Locate the cell with the specified text and output its [x, y] center coordinate. 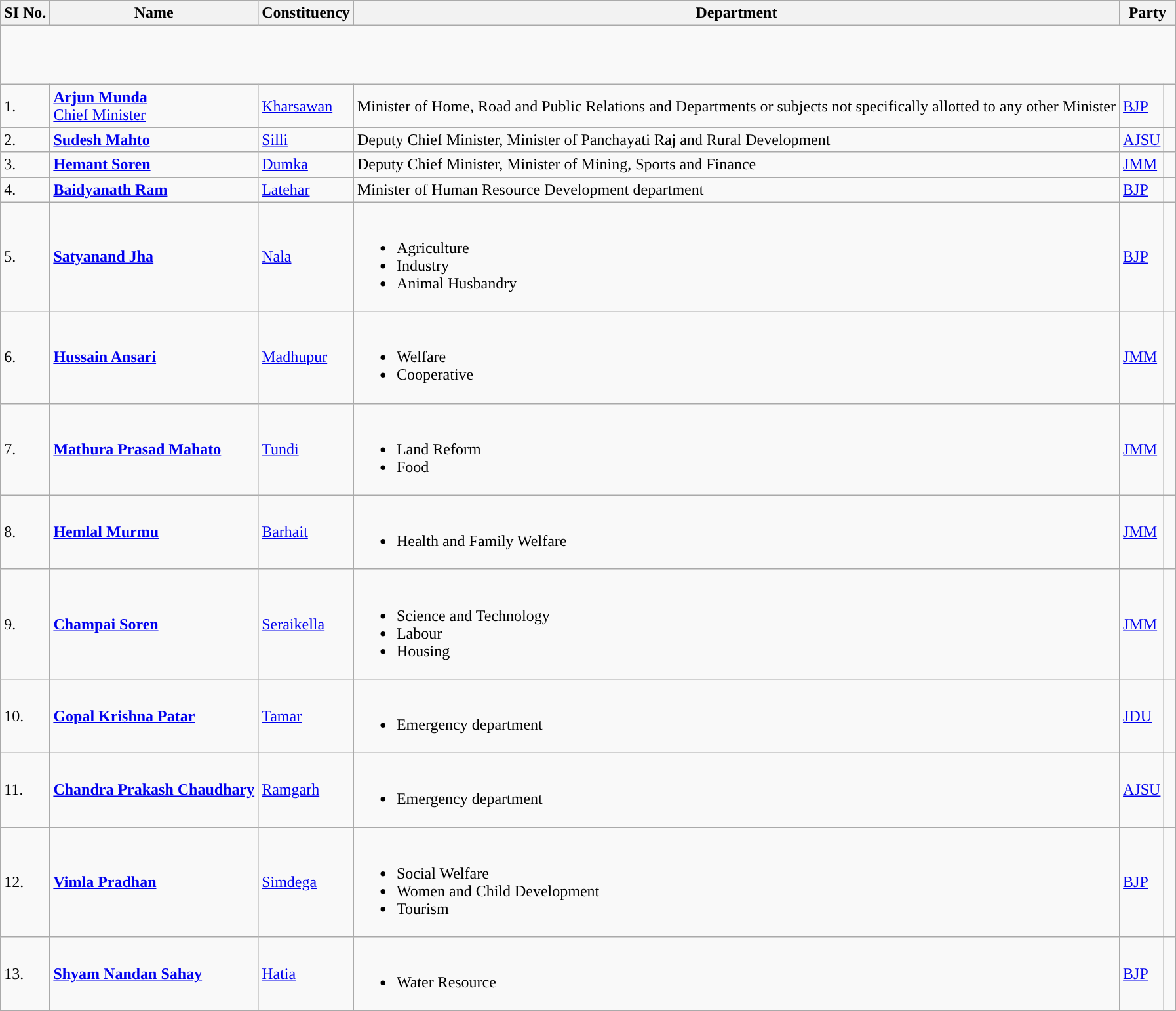
Silli [306, 140]
Health and Family Welfare [736, 532]
Hussain Ansari [154, 357]
6. [25, 357]
SI No. [25, 13]
13. [25, 974]
Dumka [306, 165]
Hemant Soren [154, 165]
Water Resource [736, 974]
Seraikella [306, 624]
5. [25, 257]
Sudesh Mahto [154, 140]
Hatia [306, 974]
Champai Soren [154, 624]
7. [25, 449]
Department [736, 13]
Baidyanath Ram [154, 189]
Constituency [306, 13]
Minister of Home, Road and Public Relations and Departments or subjects not specifically allotted to any other Minister [736, 106]
Hemlal Murmu [154, 532]
Minister of Human Resource Development department [736, 189]
Arjun MundaChief Minister [154, 106]
Mathura Prasad Mahato [154, 449]
8. [25, 532]
Chandra Prakash Chaudhary [154, 789]
Gopal Krishna Patar [154, 716]
Barhait [306, 532]
3. [25, 165]
Shyam Nandan Sahay [154, 974]
Madhupur [306, 357]
9. [25, 624]
10. [25, 716]
Satyanand Jha [154, 257]
4. [25, 189]
Science and TechnologyLabourHousing [736, 624]
Ramgarh [306, 789]
2. [25, 140]
Deputy Chief Minister, Minister of Mining, Sports and Finance [736, 165]
WelfareCooperative [736, 357]
Tundi [306, 449]
Kharsawan [306, 106]
Deputy Chief Minister, Minister of Panchayati Raj and Rural Development [736, 140]
Social WelfareWomen and Child DevelopmentTourism [736, 882]
11. [25, 789]
AgricultureIndustryAnimal Husbandry [736, 257]
Nala [306, 257]
Vimla Pradhan [154, 882]
Name [154, 13]
Latehar [306, 189]
JDU [1142, 716]
Simdega [306, 882]
Party [1147, 13]
1. [25, 106]
12. [25, 882]
Land ReformFood [736, 449]
Tamar [306, 716]
